Scan for the cell matching the given text and deliver its [X, Y] coordinate at center. 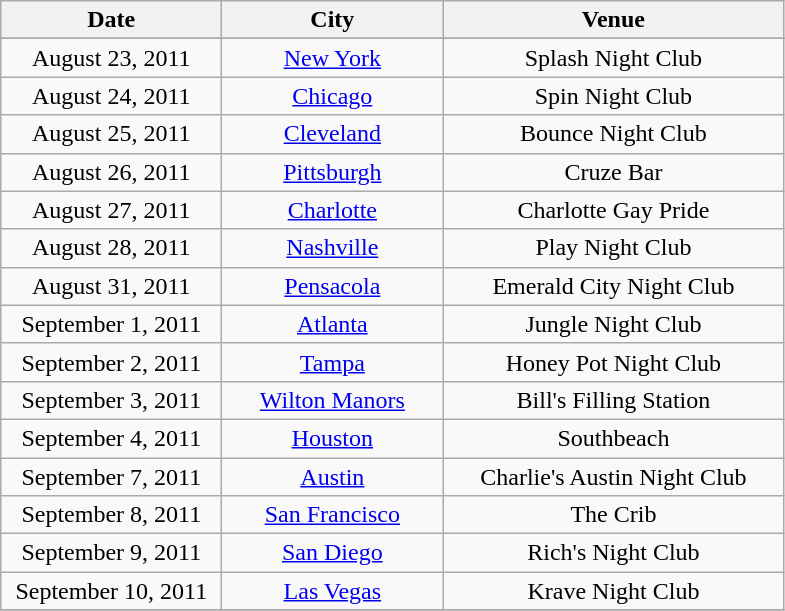
September 9, 2011 [112, 553]
August 26, 2011 [112, 172]
Honey Pot Night Club [614, 362]
August 28, 2011 [112, 248]
Play Night Club [614, 248]
Jungle Night Club [614, 324]
Las Vegas [332, 591]
Pittsburgh [332, 172]
San Diego [332, 553]
Splash Night Club [614, 58]
Charlie's Austin Night Club [614, 477]
August 27, 2011 [112, 210]
September 3, 2011 [112, 400]
San Francisco [332, 515]
September 7, 2011 [112, 477]
September 1, 2011 [112, 324]
August 23, 2011 [112, 58]
Date [112, 20]
Houston [332, 438]
Cleveland [332, 134]
Pensacola [332, 286]
Southbeach [614, 438]
Chicago [332, 96]
September 2, 2011 [112, 362]
Tampa [332, 362]
September 4, 2011 [112, 438]
August 25, 2011 [112, 134]
New York [332, 58]
Charlotte Gay Pride [614, 210]
Krave Night Club [614, 591]
Bounce Night Club [614, 134]
City [332, 20]
Wilton Manors [332, 400]
Bill's Filling Station [614, 400]
The Crib [614, 515]
Atlanta [332, 324]
Venue [614, 20]
Nashville [332, 248]
Spin Night Club [614, 96]
Austin [332, 477]
August 24, 2011 [112, 96]
Cruze Bar [614, 172]
September 10, 2011 [112, 591]
September 8, 2011 [112, 515]
August 31, 2011 [112, 286]
Emerald City Night Club [614, 286]
Rich's Night Club [614, 553]
Charlotte [332, 210]
